Scan for the cell matching the given text and deliver its [x, y] coordinate at center. 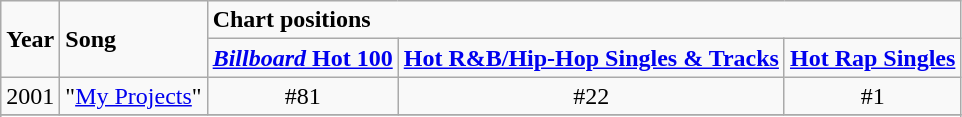
#22 [591, 96]
"My Projects" [134, 96]
Year [30, 39]
Hot R&B/Hip-Hop Singles & Tracks [591, 58]
Billboard Hot 100 [302, 58]
Hot Rap Singles [872, 58]
2001 [30, 96]
#81 [302, 96]
Song [134, 39]
#1 [872, 96]
Chart positions [584, 20]
